Capture the cell that displays the provided text and extract its (x, y) central coordinate. 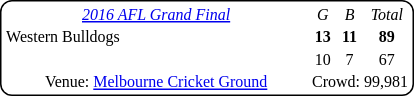
13 (323, 37)
G (323, 14)
89 (386, 37)
11 (350, 37)
2016 AFL Grand Final (156, 14)
Venue: Melbourne Cricket Ground (156, 82)
Total (386, 14)
B (350, 14)
10 (323, 60)
Crowd: 99,981 (360, 82)
Western Bulldogs (156, 37)
67 (386, 60)
7 (350, 60)
